For the text-containing cell, return its midpoint in (X, Y) coordinate format. 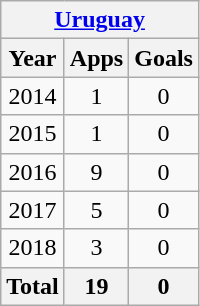
Apps (96, 58)
2016 (33, 172)
2015 (33, 134)
19 (96, 286)
Uruguay (100, 20)
2018 (33, 248)
2017 (33, 210)
3 (96, 248)
5 (96, 210)
Total (33, 286)
Goals (164, 58)
9 (96, 172)
Year (33, 58)
2014 (33, 96)
